Find where the given text appears and provide that cell's center as (X, Y) coordinate. 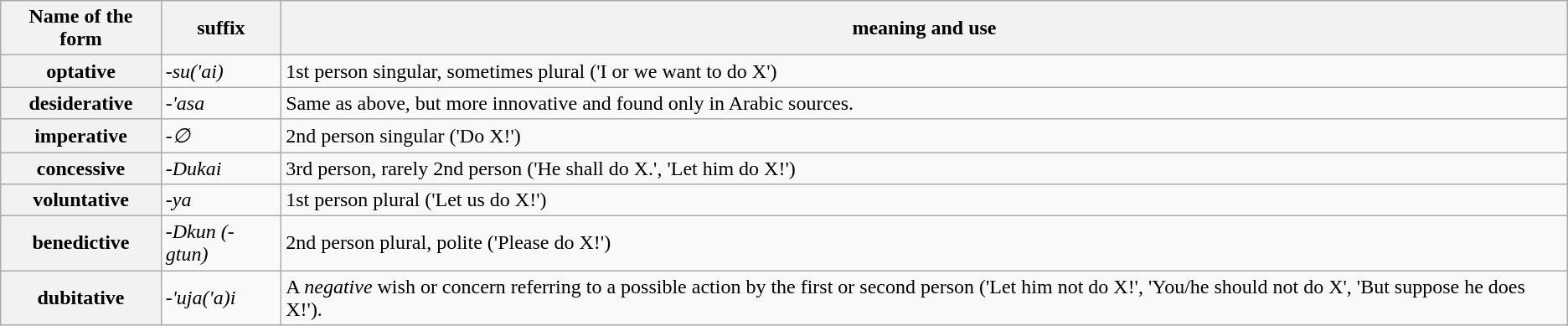
Same as above, but more innovative and found only in Arabic sources. (925, 103)
benedictive (80, 243)
-'asa (221, 103)
3rd person, rarely 2nd person ('He shall do X.', 'Let him do X!') (925, 168)
-Dukai (221, 168)
1st person plural ('Let us do X!') (925, 200)
-su('ai) (221, 71)
imperative (80, 136)
1st person singular, sometimes plural ('I or we want to do X') (925, 71)
concessive (80, 168)
suffix (221, 28)
-'uja('a)i (221, 298)
meaning and use (925, 28)
2nd person plural, polite ('Please do X!') (925, 243)
optative (80, 71)
dubitative (80, 298)
-∅ (221, 136)
Name of the form (80, 28)
2nd person singular ('Do X!') (925, 136)
voluntative (80, 200)
-Dkun (-gtun) (221, 243)
desiderative (80, 103)
-ya (221, 200)
